Locate the cell with the specified text and output its [X, Y] center coordinate. 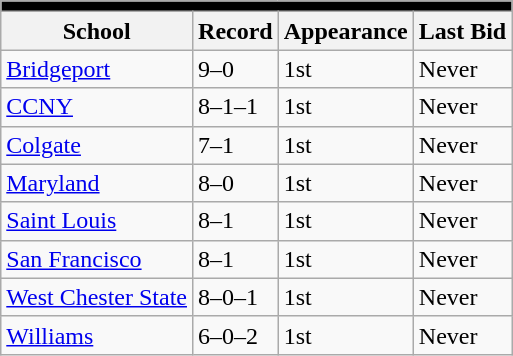
Maryland [97, 183]
6–0–2 [236, 335]
Bridgeport [97, 69]
Last Bid [462, 31]
8–0 [236, 183]
8–0–1 [236, 297]
West Chester State [97, 297]
CCNY [97, 107]
Saint Louis [97, 221]
9–0 [236, 69]
Colgate [97, 145]
School [97, 31]
San Francisco [97, 259]
Appearance [346, 31]
7–1 [236, 145]
Williams [97, 335]
8–1–1 [236, 107]
Record [236, 31]
